Scan for the cell matching the given text and deliver its [x, y] coordinate at center. 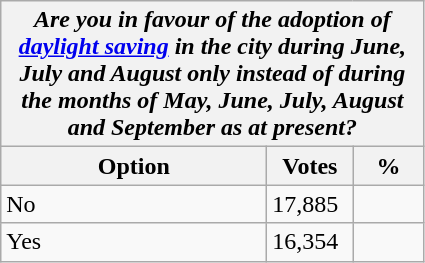
17,885 [310, 204]
% [388, 166]
Yes [134, 242]
Votes [310, 166]
Option [134, 166]
16,354 [310, 242]
No [134, 204]
